Detect which cell encompasses the target text, then output its (X, Y) center coordinate. 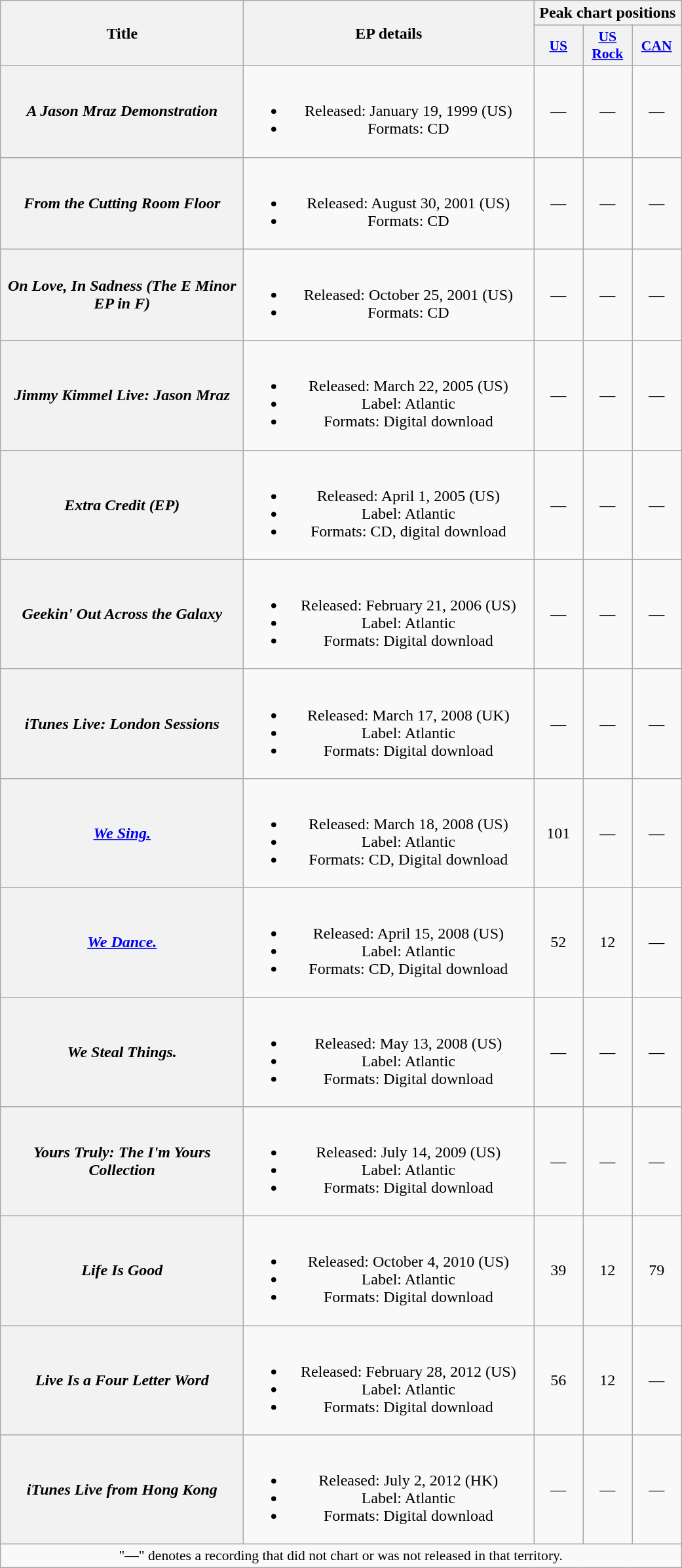
Released: October 25, 2001 (US)Formats: CD (389, 295)
Jimmy Kimmel Live: Jason Mraz (122, 396)
39 (558, 1271)
Released: October 4, 2010 (US)Label: AtlanticFormats: Digital download (389, 1271)
Released: March 22, 2005 (US)Label: AtlanticFormats: Digital download (389, 396)
Released: August 30, 2001 (US)Formats: CD (389, 203)
56 (558, 1381)
We Sing. (122, 833)
101 (558, 833)
Released: April 1, 2005 (US)Label: AtlanticFormats: CD, digital download (389, 504)
US (558, 46)
Released: July 2, 2012 (HK)Label: AtlanticFormats: Digital download (389, 1489)
79 (656, 1271)
On Love, In Sadness (The E Minor EP in F) (122, 295)
52 (558, 942)
Released: March 18, 2008 (US)Label: AtlanticFormats: CD, Digital download (389, 833)
Title (122, 33)
USRock (608, 46)
Live Is a Four Letter Word (122, 1381)
Extra Credit (EP) (122, 504)
Released: February 21, 2006 (US)Label: AtlanticFormats: Digital download (389, 614)
We Dance. (122, 942)
Released: March 17, 2008 (UK)Label: AtlanticFormats: Digital download (389, 723)
CAN (656, 46)
iTunes Live: London Sessions (122, 723)
Released: February 28, 2012 (US)Label: AtlanticFormats: Digital download (389, 1381)
iTunes Live from Hong Kong (122, 1489)
A Jason Mraz Demonstration (122, 111)
Released: July 14, 2009 (US)Label: AtlanticFormats: Digital download (389, 1162)
"—" denotes a recording that did not chart or was not released in that territory. (341, 1556)
EP details (389, 33)
Life Is Good (122, 1271)
Released: April 15, 2008 (US)Label: AtlanticFormats: CD, Digital download (389, 942)
Released: May 13, 2008 (US)Label: AtlanticFormats: Digital download (389, 1052)
Geekin' Out Across the Galaxy (122, 614)
Yours Truly: The I'm Yours Collection (122, 1162)
Peak chart positions (608, 13)
We Steal Things. (122, 1052)
From the Cutting Room Floor (122, 203)
Released: January 19, 1999 (US)Formats: CD (389, 111)
